Identify which cell holds the provided text, then report its [x, y] central coordinate. 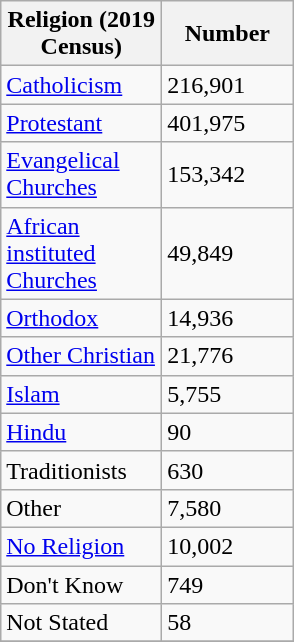
216,901 [228, 85]
Traditionists [82, 470]
Evangelical Churches [82, 174]
5,755 [228, 394]
14,936 [228, 318]
7,580 [228, 508]
No Religion [82, 546]
749 [228, 585]
49,849 [228, 253]
Catholicism [82, 85]
58 [228, 623]
10,002 [228, 546]
African instituted Churches [82, 253]
Hindu [82, 432]
21,776 [228, 356]
Islam [82, 394]
Orthodox [82, 318]
Not Stated [82, 623]
630 [228, 470]
153,342 [228, 174]
Number [228, 34]
Other [82, 508]
Other Christian [82, 356]
Religion (2019 Census) [82, 34]
Protestant [82, 123]
401,975 [228, 123]
Don't Know [82, 585]
90 [228, 432]
